Return (x, y) of the center of cell containing provided text 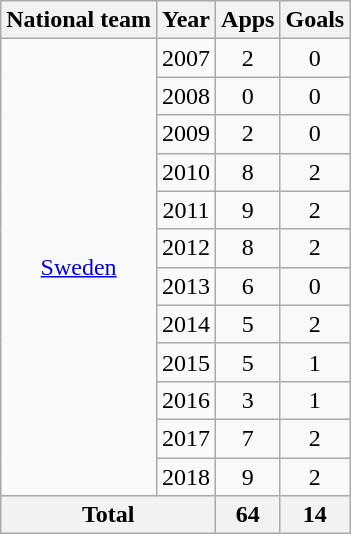
14 (315, 515)
2013 (186, 286)
2008 (186, 96)
National team (79, 20)
2009 (186, 134)
2014 (186, 324)
Goals (315, 20)
6 (248, 286)
Total (108, 515)
Year (186, 20)
2017 (186, 438)
2015 (186, 362)
2018 (186, 477)
2011 (186, 210)
2012 (186, 248)
Apps (248, 20)
Sweden (79, 268)
2010 (186, 172)
2016 (186, 400)
64 (248, 515)
2007 (186, 58)
3 (248, 400)
7 (248, 438)
